Return the (X, Y) coordinate for the center point of the cell that contains the specified text.  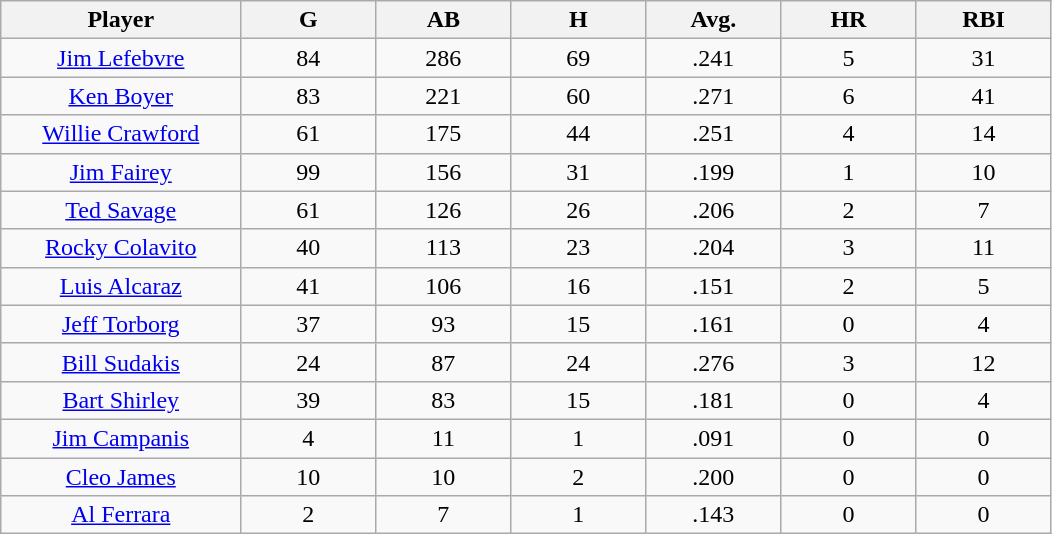
40 (308, 248)
G (308, 20)
Bart Shirley (121, 400)
60 (578, 96)
6 (848, 96)
H (578, 20)
286 (444, 58)
39 (308, 400)
106 (444, 286)
175 (444, 134)
113 (444, 248)
37 (308, 324)
Bill Sudakis (121, 362)
Jim Lefebvre (121, 58)
126 (444, 210)
.181 (714, 400)
Jeff Torborg (121, 324)
.161 (714, 324)
14 (984, 134)
44 (578, 134)
.199 (714, 172)
23 (578, 248)
.151 (714, 286)
.204 (714, 248)
99 (308, 172)
16 (578, 286)
93 (444, 324)
Player (121, 20)
.143 (714, 515)
.251 (714, 134)
.206 (714, 210)
AB (444, 20)
Willie Crawford (121, 134)
84 (308, 58)
87 (444, 362)
Avg. (714, 20)
Rocky Colavito (121, 248)
Cleo James (121, 477)
Ted Savage (121, 210)
Al Ferrara (121, 515)
Jim Campanis (121, 438)
Ken Boyer (121, 96)
Luis Alcaraz (121, 286)
Jim Fairey (121, 172)
156 (444, 172)
221 (444, 96)
12 (984, 362)
.241 (714, 58)
.091 (714, 438)
HR (848, 20)
.276 (714, 362)
.271 (714, 96)
69 (578, 58)
26 (578, 210)
.200 (714, 477)
RBI (984, 20)
